Extract the (x, y) coordinate from the center of the cell holding the provided text.  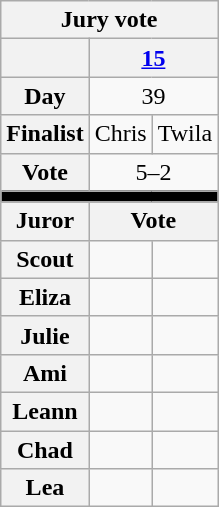
Chris (120, 134)
Juror (45, 221)
Jury vote (110, 20)
Chad (45, 449)
15 (153, 58)
Scout (45, 259)
39 (153, 96)
Twila (184, 134)
Eliza (45, 297)
Lea (45, 488)
Julie (45, 335)
Finalist (45, 134)
Ami (45, 373)
Day (45, 96)
5–2 (153, 172)
Leann (45, 411)
